Capture the cell that displays the provided text and extract its [x, y] central coordinate. 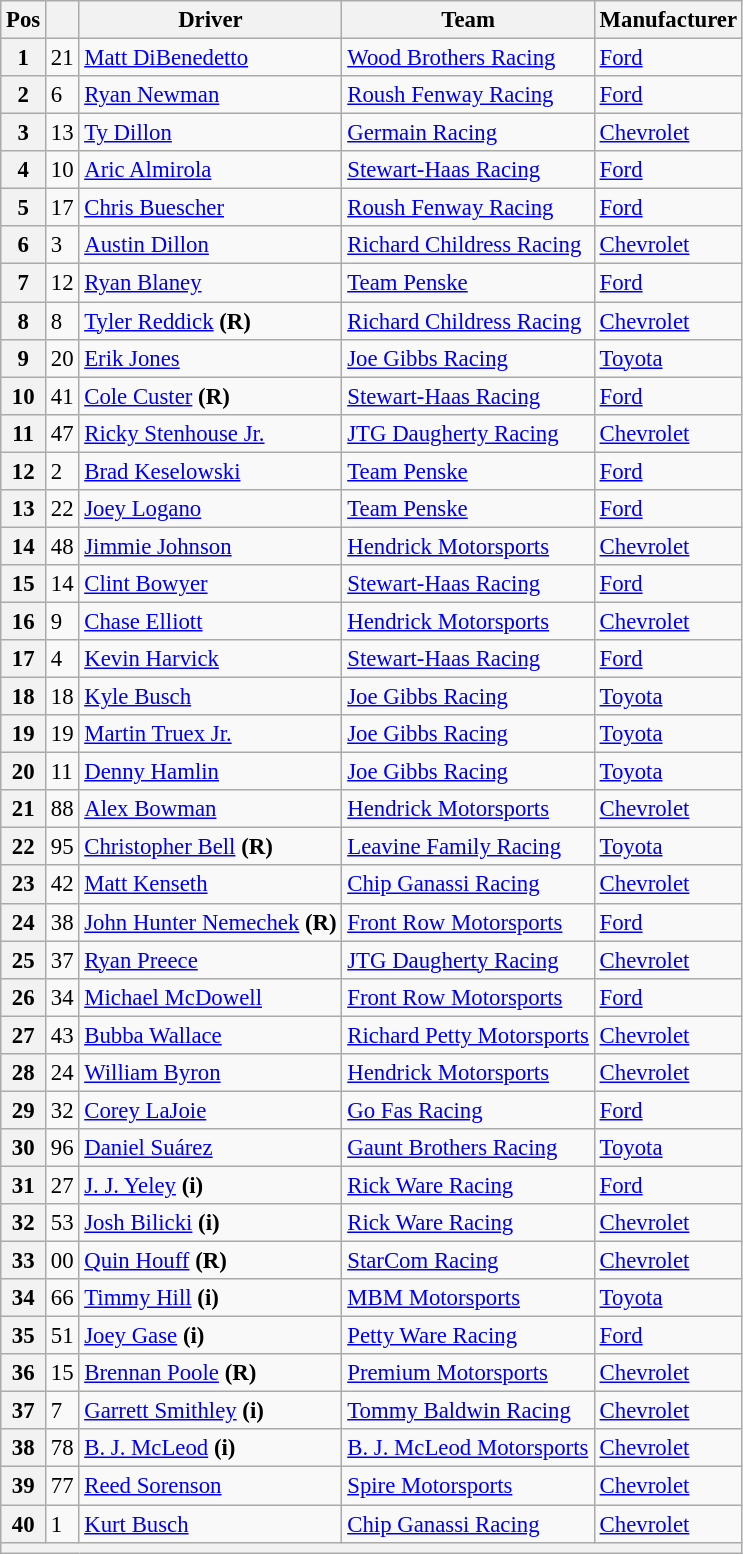
23 [24, 885]
Go Fas Racing [468, 1110]
Leavine Family Racing [468, 847]
Denny Hamlin [210, 772]
Premium Motorsports [468, 1373]
StarCom Racing [468, 1261]
Driver [210, 20]
47 [62, 433]
Ryan Blaney [210, 283]
Austin Dillon [210, 245]
J. J. Yeley (i) [210, 1185]
42 [62, 885]
Daniel Suárez [210, 1148]
Pos [24, 20]
Germain Racing [468, 133]
Kyle Busch [210, 697]
41 [62, 396]
30 [24, 1148]
31 [24, 1185]
Martin Truex Jr. [210, 734]
40 [24, 1524]
Chase Elliott [210, 621]
43 [62, 1035]
Michael McDowell [210, 997]
77 [62, 1486]
Ty Dillon [210, 133]
Matt Kenseth [210, 885]
78 [62, 1449]
Richard Petty Motorsports [468, 1035]
Jimmie Johnson [210, 546]
39 [24, 1486]
29 [24, 1110]
Aric Almirola [210, 170]
Matt DiBenedetto [210, 58]
Ryan Preece [210, 960]
96 [62, 1148]
Clint Bowyer [210, 584]
William Byron [210, 1073]
88 [62, 809]
48 [62, 546]
Joey Logano [210, 509]
B. J. McLeod Motorsports [468, 1449]
Reed Sorenson [210, 1486]
Tyler Reddick (R) [210, 321]
Joey Gase (i) [210, 1336]
16 [24, 621]
Chris Buescher [210, 208]
28 [24, 1073]
00 [62, 1261]
Quin Houff (R) [210, 1261]
Josh Bilicki (i) [210, 1223]
B. J. McLeod (i) [210, 1449]
36 [24, 1373]
Cole Custer (R) [210, 396]
Christopher Bell (R) [210, 847]
Kurt Busch [210, 1524]
Petty Ware Racing [468, 1336]
53 [62, 1223]
Team [468, 20]
Manufacturer [668, 20]
33 [24, 1261]
Erik Jones [210, 358]
Alex Bowman [210, 809]
Ricky Stenhouse Jr. [210, 433]
Ryan Newman [210, 95]
Garrett Smithley (i) [210, 1411]
John Hunter Nemechek (R) [210, 922]
Wood Brothers Racing [468, 58]
51 [62, 1336]
MBM Motorsports [468, 1298]
26 [24, 997]
Spire Motorsports [468, 1486]
Tommy Baldwin Racing [468, 1411]
Kevin Harvick [210, 659]
Bubba Wallace [210, 1035]
66 [62, 1298]
25 [24, 960]
35 [24, 1336]
Brennan Poole (R) [210, 1373]
95 [62, 847]
Brad Keselowski [210, 471]
Timmy Hill (i) [210, 1298]
Corey LaJoie [210, 1110]
Gaunt Brothers Racing [468, 1148]
5 [24, 208]
